Search for the cell housing the specified text and yield its [X, Y] center coordinate. 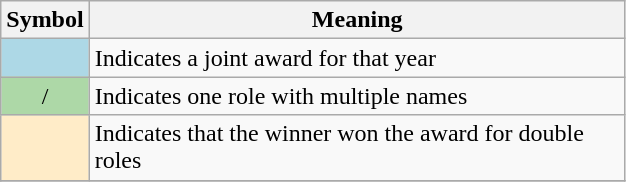
Meaning [357, 20]
Indicates a joint award for that year [357, 58]
Indicates that the winner won the award for double roles [357, 148]
Indicates one role with multiple names [357, 96]
Symbol [45, 20]
/ [45, 96]
